For the text-containing cell, return its midpoint in (x, y) coordinate format. 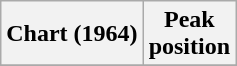
Peakposition (189, 34)
Chart (1964) (72, 34)
